Extract the (X, Y) coordinate from the center of the cell holding the provided text.  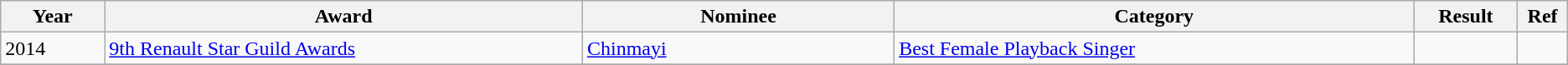
Best Female Playback Singer (1154, 48)
Result (1466, 17)
Category (1154, 17)
Year (53, 17)
2014 (53, 48)
Chinmayi (738, 48)
Award (343, 17)
Ref (1543, 17)
9th Renault Star Guild Awards (343, 48)
Nominee (738, 17)
